Identify which cell holds the provided text, then report its (X, Y) central coordinate. 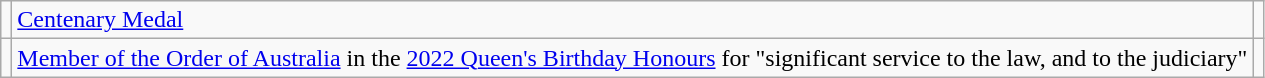
Centenary Medal (632, 20)
Member of the Order of Australia in the 2022 Queen's Birthday Honours for "significant service to the law, and to the judiciary" (632, 58)
